Find where the given text appears and provide that cell's center as (X, Y) coordinate. 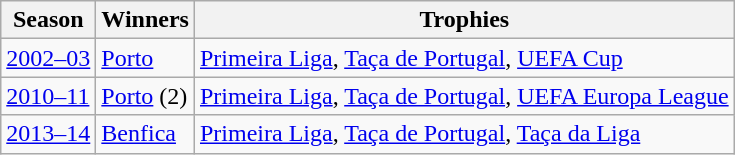
Porto (146, 58)
Trophies (464, 20)
Winners (146, 20)
Porto (2) (146, 96)
Primeira Liga, Taça de Portugal, UEFA Cup (464, 58)
2002–03 (48, 58)
Primeira Liga, Taça de Portugal, Taça da Liga (464, 134)
Primeira Liga, Taça de Portugal, UEFA Europa League (464, 96)
2013–14 (48, 134)
Benfica (146, 134)
2010–11 (48, 96)
Season (48, 20)
